Pinpoint the cell where the given text exists, returning its [X, Y] midpoint coordinate. 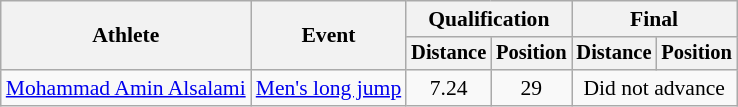
Event [329, 36]
Qualification [488, 19]
Athlete [126, 36]
Final [654, 19]
Men's long jump [329, 88]
Mohammad Amin Alsalami [126, 88]
7.24 [448, 88]
Did not advance [654, 88]
29 [531, 88]
